Detect which cell encompasses the target text, then output its [x, y] center coordinate. 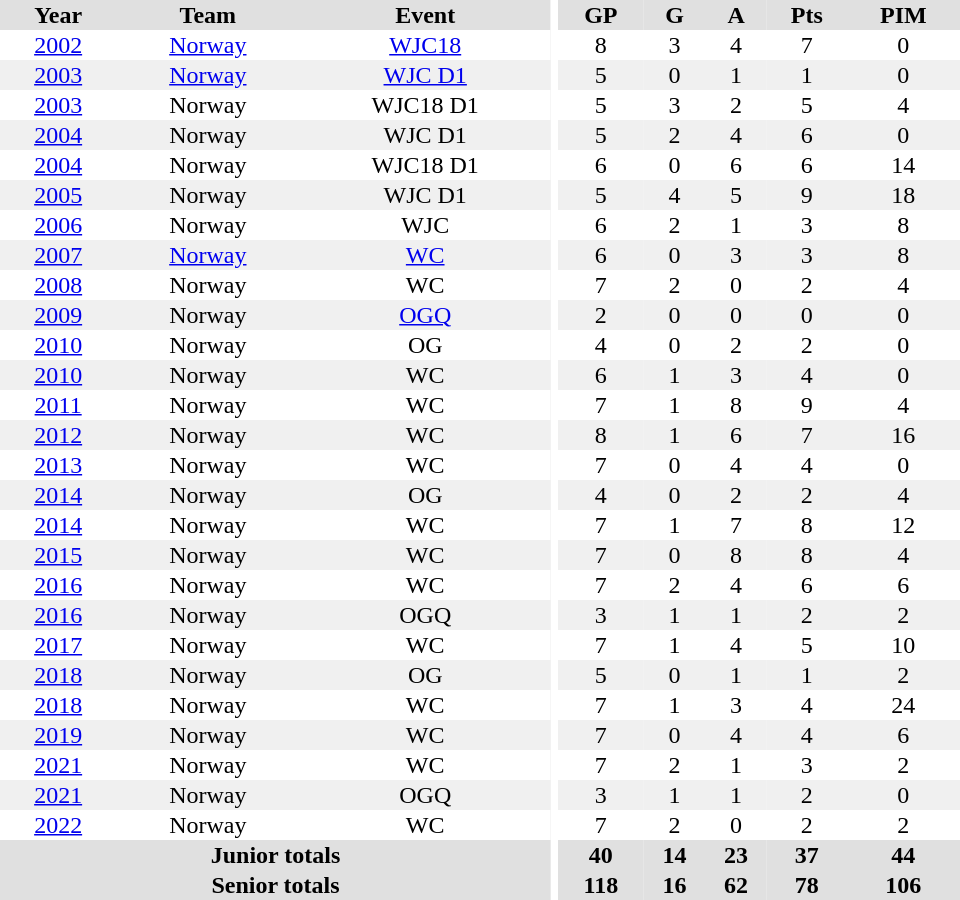
Junior totals [276, 855]
Year [58, 15]
10 [904, 645]
Team [208, 15]
Event [425, 15]
2022 [58, 825]
G [675, 15]
78 [807, 885]
A [736, 15]
2002 [58, 45]
23 [736, 855]
2013 [58, 465]
2006 [58, 225]
40 [601, 855]
2005 [58, 195]
2011 [58, 405]
37 [807, 855]
2015 [58, 555]
44 [904, 855]
24 [904, 705]
Senior totals [276, 885]
WJC [425, 225]
12 [904, 525]
106 [904, 885]
Pts [807, 15]
2009 [58, 315]
18 [904, 195]
2008 [58, 285]
PIM [904, 15]
GP [601, 15]
2012 [58, 435]
62 [736, 885]
2017 [58, 645]
WJC18 [425, 45]
2019 [58, 735]
118 [601, 885]
2007 [58, 255]
